Search for the cell housing the specified text and yield its (X, Y) center coordinate. 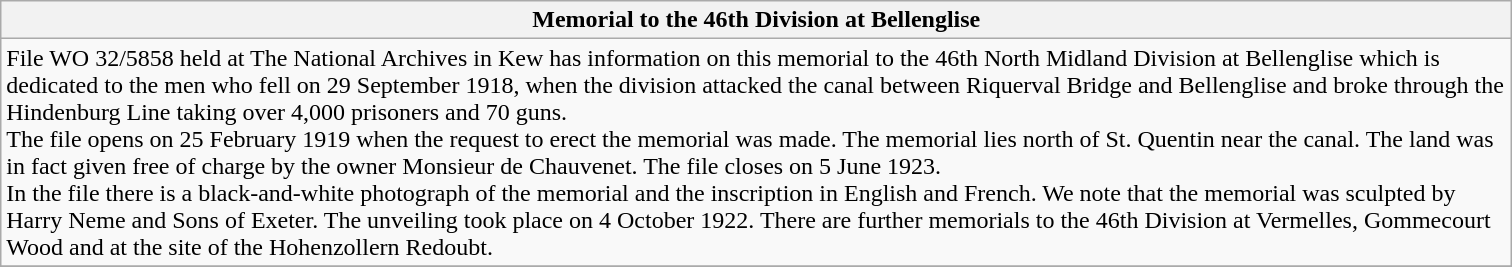
Memorial to the 46th Division at Bellenglise (756, 20)
